Provide the [x, y] coordinate of the cell's center where the given text is located.  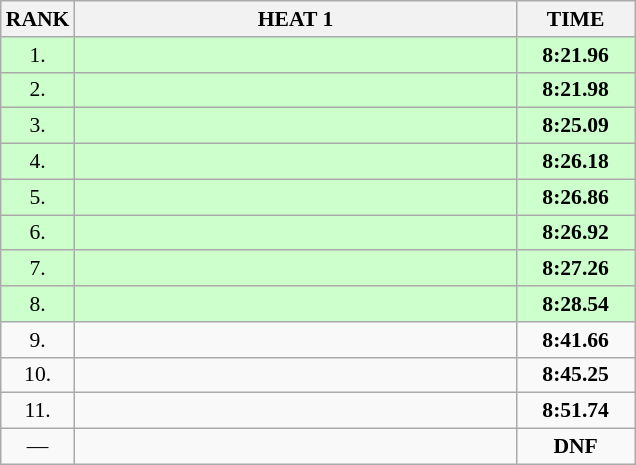
8:21.96 [576, 55]
8:41.66 [576, 340]
8:26.86 [576, 197]
2. [38, 90]
DNF [576, 447]
HEAT 1 [295, 19]
8:25.09 [576, 126]
11. [38, 411]
3. [38, 126]
8:27.26 [576, 269]
8:51.74 [576, 411]
9. [38, 340]
8. [38, 304]
4. [38, 162]
8:26.92 [576, 233]
1. [38, 55]
RANK [38, 19]
8:26.18 [576, 162]
5. [38, 197]
TIME [576, 19]
7. [38, 269]
6. [38, 233]
8:21.98 [576, 90]
— [38, 447]
8:28.54 [576, 304]
10. [38, 375]
8:45.25 [576, 375]
